Capture the cell that displays the provided text and extract its [X, Y] central coordinate. 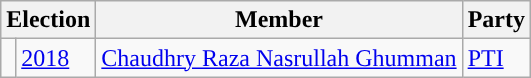
Chaudhry Raza Nasrullah Ghumman [279, 58]
2018 [56, 58]
Election [48, 20]
PTI [496, 58]
Member [279, 20]
Party [496, 20]
